Pinpoint the cell where the given text exists, returning its [X, Y] midpoint coordinate. 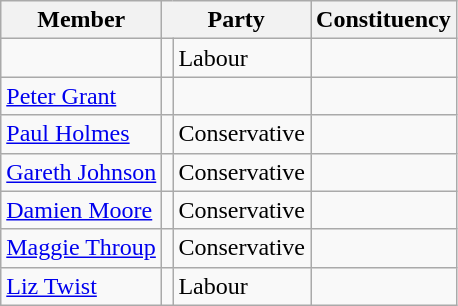
Peter Grant [82, 96]
Member [82, 20]
Paul Holmes [82, 134]
Party [236, 20]
Damien Moore [82, 210]
Maggie Throup [82, 248]
Liz Twist [82, 286]
Gareth Johnson [82, 172]
Constituency [384, 20]
